Search for the cell housing the specified text and yield its (X, Y) center coordinate. 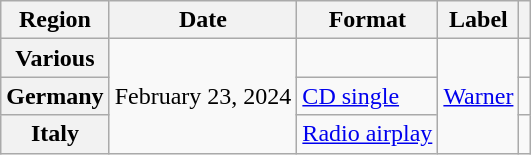
Label (478, 20)
Various (55, 58)
Italy (55, 134)
February 23, 2024 (203, 96)
Date (203, 20)
Region (55, 20)
Germany (55, 96)
Format (368, 20)
CD single (368, 96)
Warner (478, 96)
Radio airplay (368, 134)
